Return [x, y] of the center of cell containing provided text 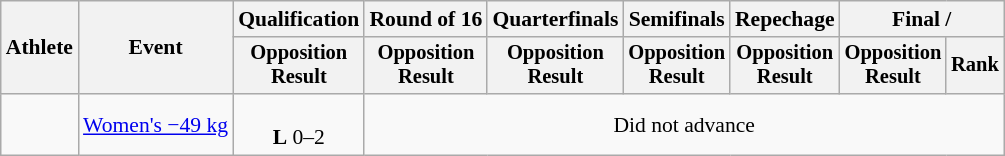
Women's −49 kg [156, 124]
L 0–2 [298, 124]
Repechage [785, 19]
Did not advance [684, 124]
Quarterfinals [555, 19]
Athlete [40, 48]
Rank [975, 66]
Round of 16 [426, 19]
Qualification [298, 19]
Event [156, 48]
Final / [922, 19]
Semifinals [676, 19]
